Provide the [X, Y] coordinate of the cell's center where the given text is located.  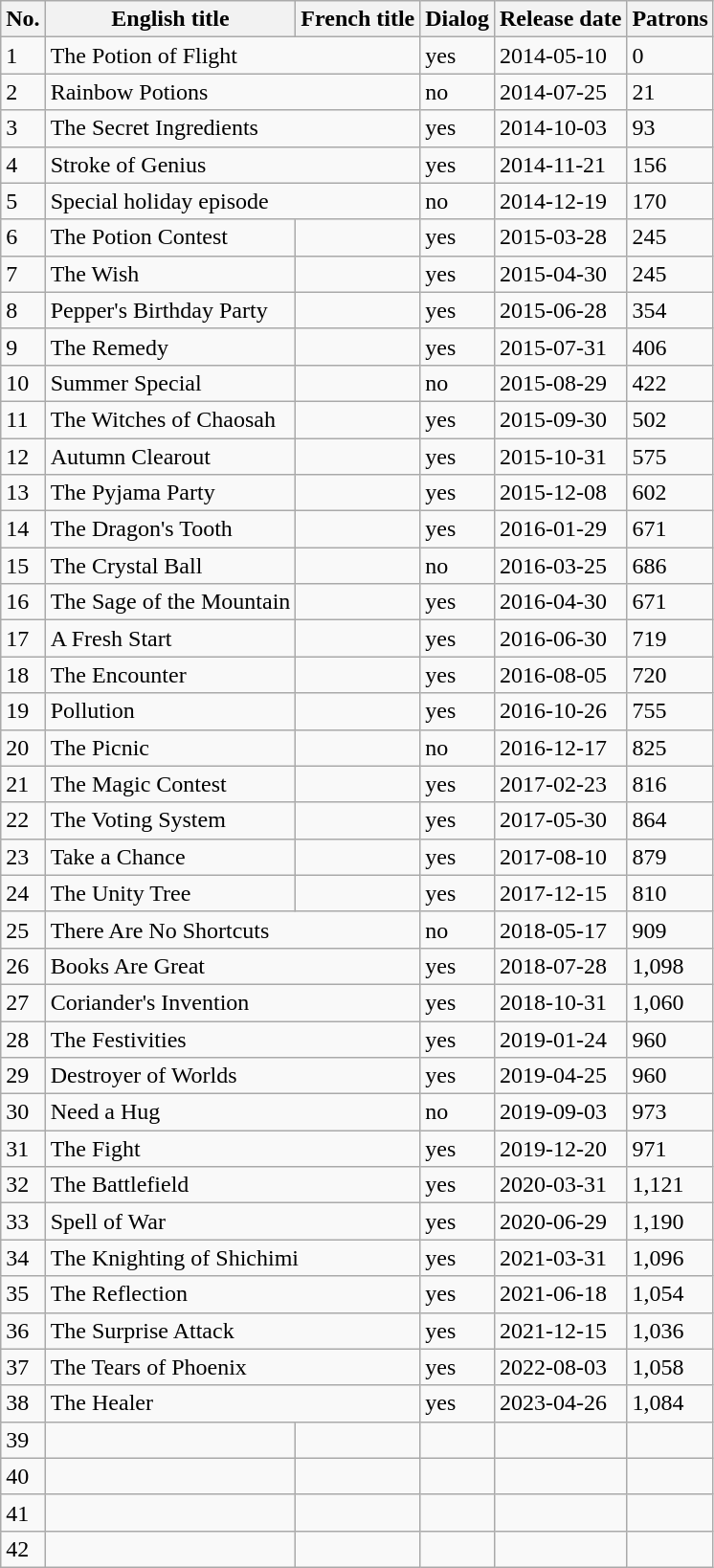
Stroke of Genius [233, 165]
7 [23, 274]
2021-12-15 [560, 1331]
422 [670, 383]
The Dragon's Tooth [170, 529]
34 [23, 1258]
33 [23, 1221]
The Sage of the Mountain [170, 602]
1,036 [670, 1331]
Summer Special [170, 383]
Need a Hug [233, 1112]
Dialog [457, 19]
502 [670, 419]
The Festivities [233, 1039]
2017-02-23 [560, 784]
2019-12-20 [560, 1149]
39 [23, 1440]
32 [23, 1185]
The Remedy [170, 347]
10 [23, 383]
755 [670, 711]
37 [23, 1367]
879 [670, 857]
816 [670, 784]
The Reflection [233, 1294]
16 [23, 602]
2021-03-31 [560, 1258]
2 [23, 92]
2020-06-29 [560, 1221]
909 [670, 930]
14 [23, 529]
0 [670, 56]
156 [670, 165]
Coriander's Invention [233, 1002]
The Crystal Ball [170, 566]
4 [23, 165]
18 [23, 675]
825 [670, 748]
31 [23, 1149]
9 [23, 347]
Destroyer of Worlds [233, 1076]
The Potion of Flight [233, 56]
36 [23, 1331]
2016-03-25 [560, 566]
5 [23, 201]
2015-06-28 [560, 310]
2016-01-29 [560, 529]
27 [23, 1002]
1,190 [670, 1221]
2016-10-26 [560, 711]
2019-04-25 [560, 1076]
1,054 [670, 1294]
2015-07-31 [560, 347]
The Voting System [170, 820]
A Fresh Start [170, 638]
1,060 [670, 1002]
2018-10-31 [560, 1002]
2017-08-10 [560, 857]
The Unity Tree [170, 893]
2014-10-03 [560, 128]
2020-03-31 [560, 1185]
Books Are Great [233, 966]
6 [23, 237]
971 [670, 1149]
40 [23, 1476]
The Fight [233, 1149]
29 [23, 1076]
20 [23, 748]
2014-07-25 [560, 92]
Pollution [170, 711]
English title [170, 19]
973 [670, 1112]
13 [23, 493]
2016-08-05 [560, 675]
720 [670, 675]
2017-05-30 [560, 820]
2019-09-03 [560, 1112]
2022-08-03 [560, 1367]
24 [23, 893]
There Are No Shortcuts [233, 930]
The Tears of Phoenix [233, 1367]
2015-08-29 [560, 383]
1,058 [670, 1367]
The Magic Contest [170, 784]
No. [23, 19]
686 [670, 566]
The Pyjama Party [170, 493]
38 [23, 1403]
2015-12-08 [560, 493]
Autumn Clearout [170, 457]
2015-03-28 [560, 237]
35 [23, 1294]
11 [23, 419]
The Knighting of Shichimi [233, 1258]
2016-12-17 [560, 748]
3 [23, 128]
406 [670, 347]
Release date [560, 19]
8 [23, 310]
2015-04-30 [560, 274]
2014-05-10 [560, 56]
French title [358, 19]
2014-12-19 [560, 201]
Pepper's Birthday Party [170, 310]
575 [670, 457]
93 [670, 128]
2016-04-30 [560, 602]
The Picnic [170, 748]
30 [23, 1112]
2019-01-24 [560, 1039]
2015-10-31 [560, 457]
17 [23, 638]
1,096 [670, 1258]
1,121 [670, 1185]
Rainbow Potions [233, 92]
Spell of War [233, 1221]
19 [23, 711]
602 [670, 493]
2014-11-21 [560, 165]
354 [670, 310]
The Secret Ingredients [233, 128]
Patrons [670, 19]
2018-05-17 [560, 930]
The Healer [233, 1403]
864 [670, 820]
25 [23, 930]
719 [670, 638]
2018-07-28 [560, 966]
12 [23, 457]
41 [23, 1512]
1 [23, 56]
The Surprise Attack [233, 1331]
15 [23, 566]
26 [23, 966]
42 [23, 1549]
The Potion Contest [170, 237]
Special holiday episode [233, 201]
The Encounter [170, 675]
28 [23, 1039]
The Battlefield [233, 1185]
2016-06-30 [560, 638]
22 [23, 820]
Take a Chance [170, 857]
23 [23, 857]
2021-06-18 [560, 1294]
2023-04-26 [560, 1403]
170 [670, 201]
2015-09-30 [560, 419]
The Witches of Chaosah [170, 419]
The Wish [170, 274]
1,098 [670, 966]
1,084 [670, 1403]
2017-12-15 [560, 893]
810 [670, 893]
